Pinpoint the cell where the given text exists, returning its (X, Y) midpoint coordinate. 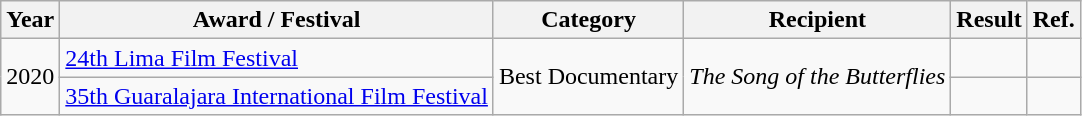
24th Lima Film Festival (277, 58)
Recipient (818, 20)
Year (30, 20)
2020 (30, 77)
Best Documentary (588, 77)
Result (989, 20)
Ref. (1054, 20)
35th Guaralajara International Film Festival (277, 96)
Award / Festival (277, 20)
The Song of the Butterflies (818, 77)
Category (588, 20)
